Detect which cell encompasses the target text, then output its [X, Y] center coordinate. 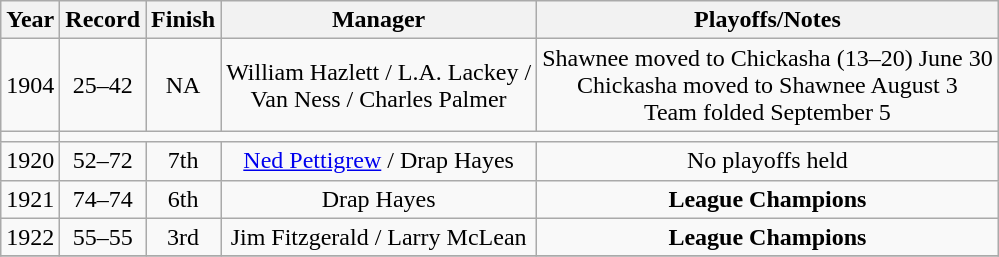
3rd [184, 237]
6th [184, 199]
Ned Pettigrew / Drap Hayes [379, 161]
1922 [30, 237]
52–72 [103, 161]
Record [103, 20]
William Hazlett / L.A. Lackey / Van Ness / Charles Palmer [379, 85]
NA [184, 85]
Year [30, 20]
Finish [184, 20]
1904 [30, 85]
25–42 [103, 85]
Jim Fitzgerald / Larry McLean [379, 237]
55–55 [103, 237]
Drap Hayes [379, 199]
Manager [379, 20]
7th [184, 161]
74–74 [103, 199]
1921 [30, 199]
Shawnee moved to Chickasha (13–20) June 30Chickasha moved to Shawnee August 3Team folded September 5 [768, 85]
No playoffs held [768, 161]
Playoffs/Notes [768, 20]
1920 [30, 161]
